Scan for the cell matching the given text and deliver its (X, Y) coordinate at center. 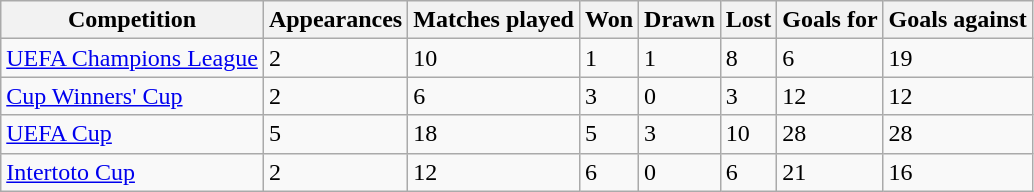
21 (830, 172)
Lost (748, 20)
Cup Winners' Cup (132, 96)
Won (608, 20)
19 (958, 58)
UEFA Champions League (132, 58)
18 (494, 134)
Competition (132, 20)
8 (748, 58)
UEFA Cup (132, 134)
Intertoto Cup (132, 172)
Drawn (680, 20)
Goals against (958, 20)
Matches played (494, 20)
16 (958, 172)
Goals for (830, 20)
Appearances (335, 20)
